Search for the cell housing the specified text and yield its [x, y] center coordinate. 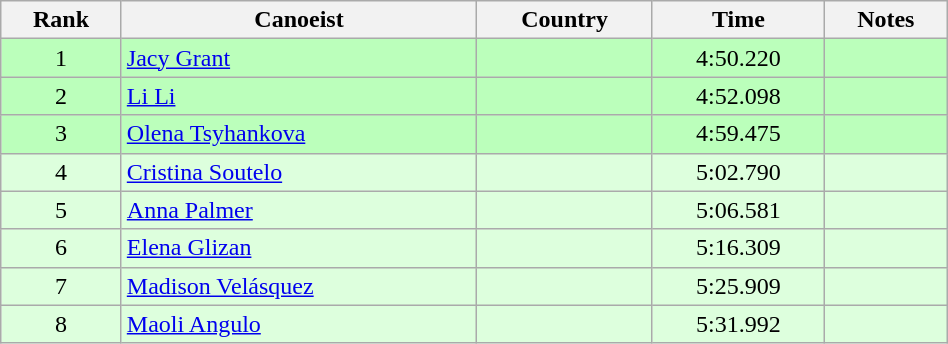
Olena Tsyhankova [299, 134]
4 [62, 172]
Notes [886, 20]
4:59.475 [738, 134]
5:02.790 [738, 172]
5 [62, 210]
Li Li [299, 96]
3 [62, 134]
Maoli Angulo [299, 324]
Madison Velásquez [299, 286]
5:16.309 [738, 248]
5:31.992 [738, 324]
4:50.220 [738, 58]
1 [62, 58]
Jacy Grant [299, 58]
8 [62, 324]
2 [62, 96]
7 [62, 286]
Country [565, 20]
Elena Glizan [299, 248]
Anna Palmer [299, 210]
5:06.581 [738, 210]
Canoeist [299, 20]
4:52.098 [738, 96]
5:25.909 [738, 286]
6 [62, 248]
Cristina Soutelo [299, 172]
Rank [62, 20]
Time [738, 20]
